Identify which cell holds the provided text, then report its (X, Y) central coordinate. 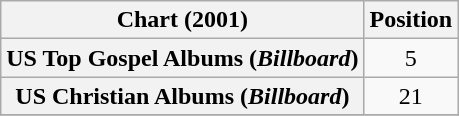
5 (411, 58)
Chart (2001) (182, 20)
US Top Gospel Albums (Billboard) (182, 58)
US Christian Albums (Billboard) (182, 96)
21 (411, 96)
Position (411, 20)
